Provide the [X, Y] coordinate of the cell's center where the given text is located.  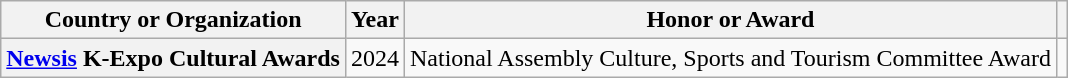
Country or Organization [174, 20]
National Assembly Culture, Sports and Tourism Committee Award [730, 58]
Newsis K-Expo Cultural Awards [174, 58]
Honor or Award [730, 20]
2024 [374, 58]
Year [374, 20]
